Pinpoint the cell where the given text exists, returning its (x, y) midpoint coordinate. 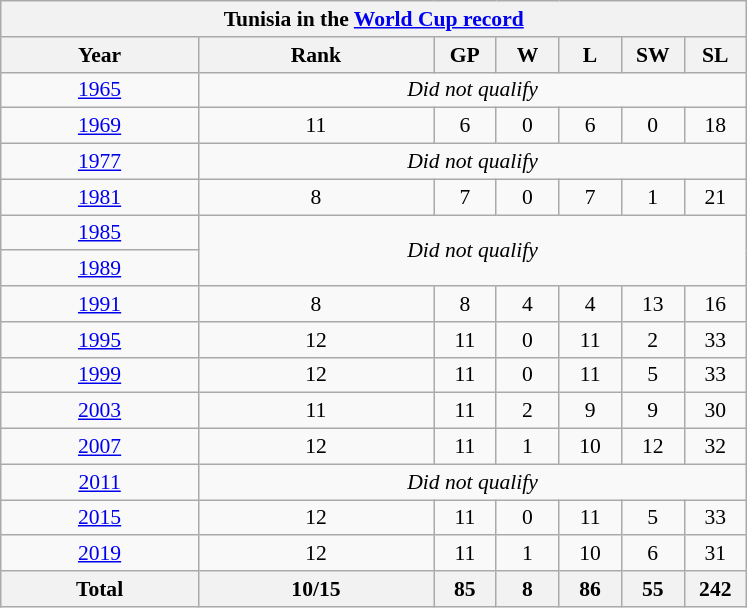
21 (716, 197)
242 (716, 589)
18 (716, 126)
1969 (100, 126)
1985 (100, 233)
Rank (316, 55)
W (528, 55)
1991 (100, 304)
SL (716, 55)
Total (100, 589)
2015 (100, 518)
2003 (100, 411)
1999 (100, 375)
L (590, 55)
SW (652, 55)
1981 (100, 197)
30 (716, 411)
1989 (100, 269)
Tunisia in the World Cup record (374, 19)
86 (590, 589)
31 (716, 554)
GP (466, 55)
2007 (100, 447)
85 (466, 589)
55 (652, 589)
2011 (100, 482)
32 (716, 447)
13 (652, 304)
2019 (100, 554)
16 (716, 304)
Year (100, 55)
1977 (100, 162)
1965 (100, 90)
1995 (100, 340)
10/15 (316, 589)
